Search for the cell housing the specified text and yield its (X, Y) center coordinate. 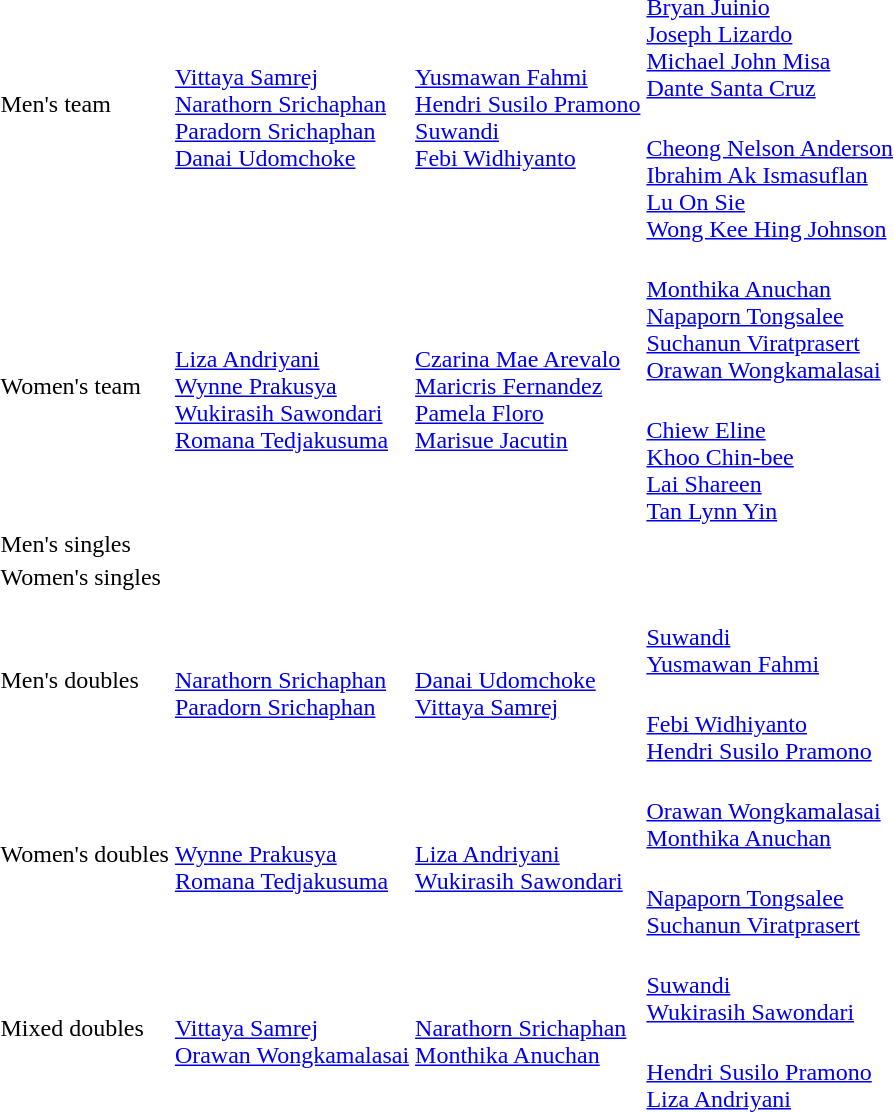
Liza AndriyaniWynne Prakusya Wukirasih SawondariRomana Tedjakusuma (292, 386)
Danai Udomchoke Vittaya Samrej (528, 680)
Czarina Mae Arevalo Maricris Fernandez Pamela Floro Marisue Jacutin (528, 386)
Liza Andriyani Wukirasih Sawondari (528, 854)
Narathorn Srichaphan Paradorn Srichaphan (292, 680)
Wynne Prakusya Romana Tedjakusuma (292, 854)
